Find where the given text appears and provide that cell's center as [x, y] coordinate. 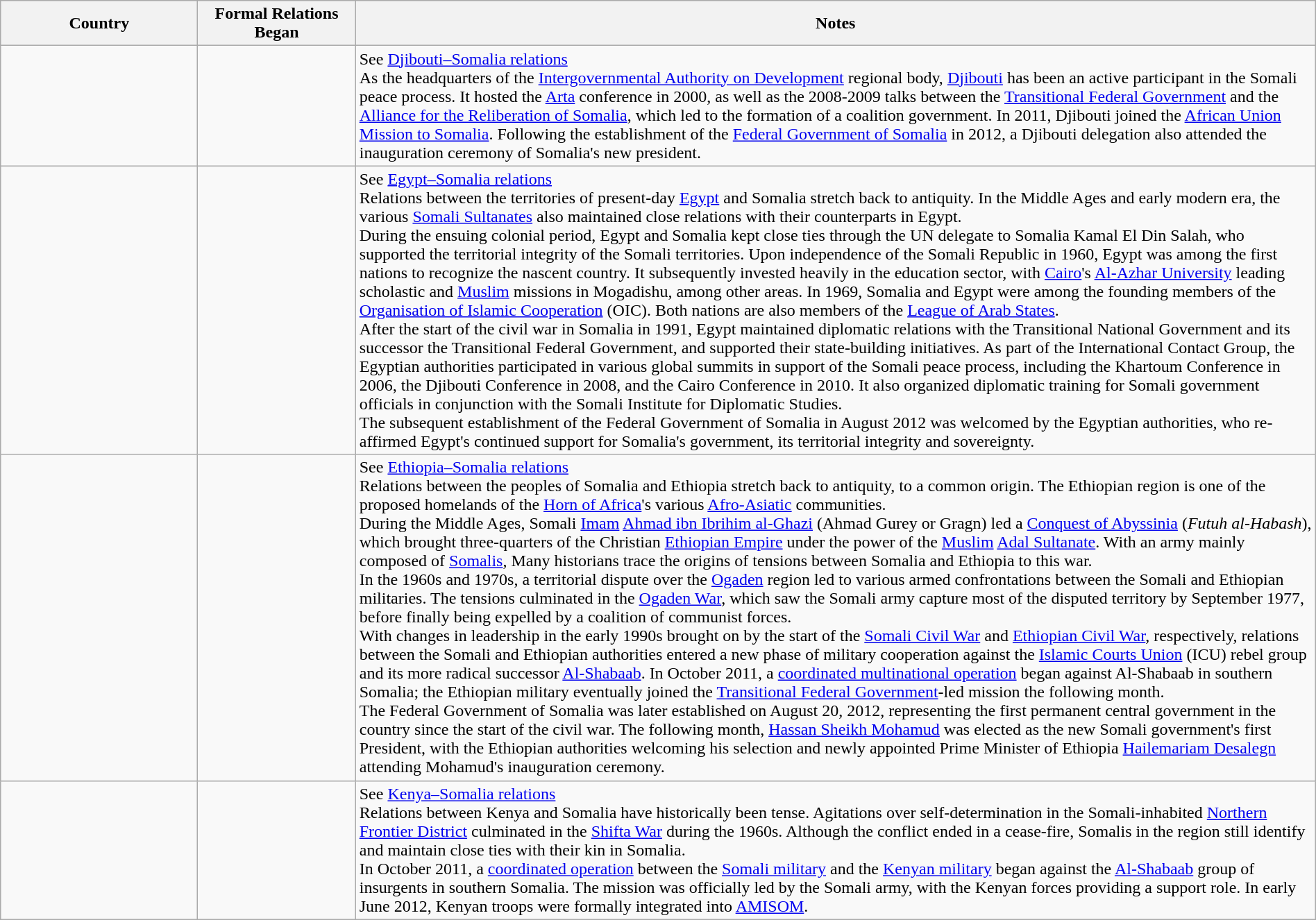
Country [99, 24]
Notes [836, 24]
Formal Relations Began [276, 24]
